Capture the cell that displays the provided text and extract its (x, y) central coordinate. 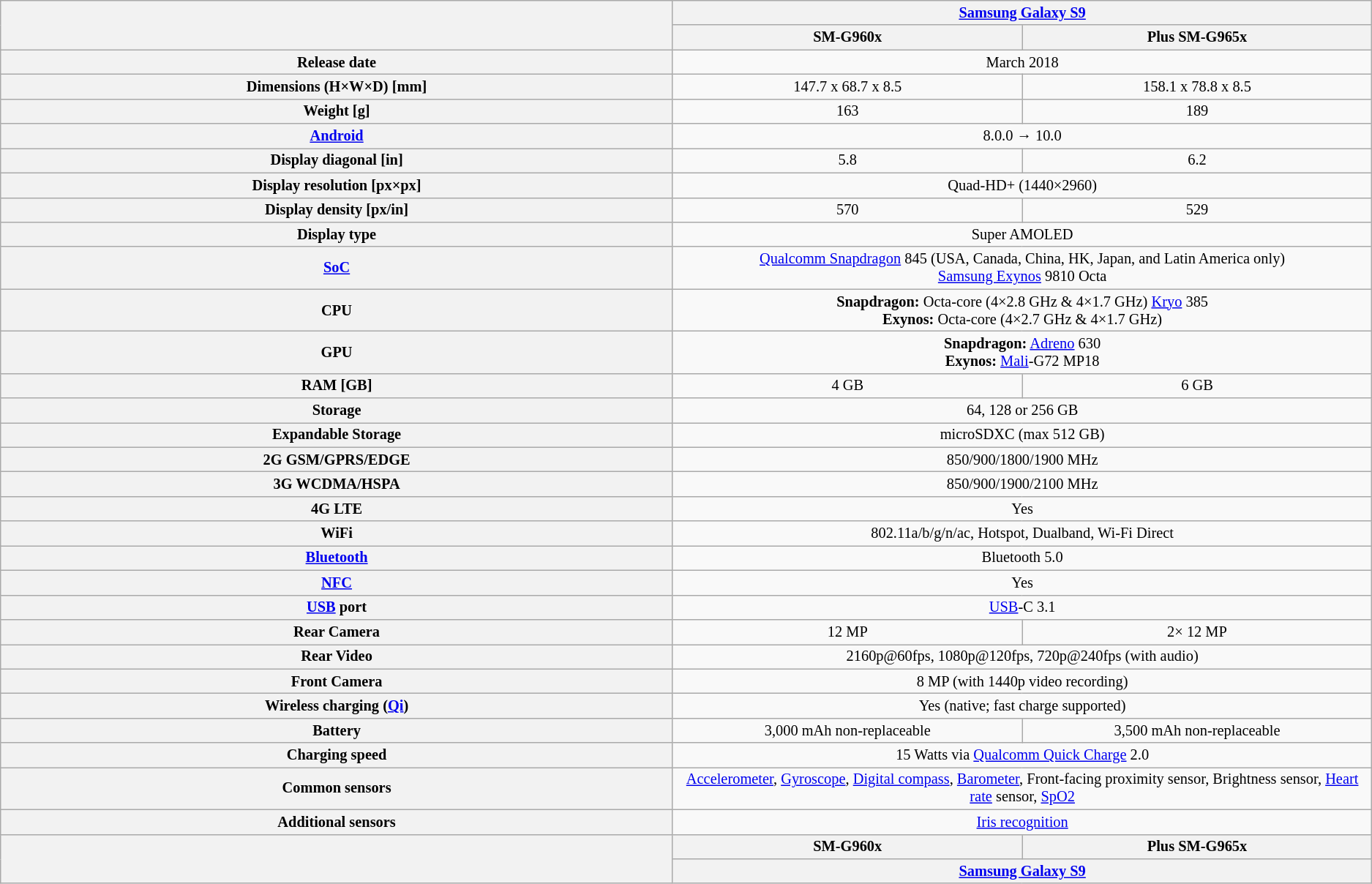
USB port (337, 607)
2× 12 MP (1197, 632)
GPU (337, 352)
15 Watts via Qualcomm Quick Charge 2.0 (1021, 755)
570 (847, 210)
163 (847, 111)
2160p@60fps, 1080p@120fps, 720p@240fps (with audio) (1021, 656)
Accelerometer, Gyroscope, Digital compass, Barometer, Front-facing proximity sensor, Brightness sensor, Heart rate sensor, SpO2 (1021, 788)
Snapdragon: Adreno 630Exynos: Mali-G72 MP18 (1021, 352)
2G GSM/GPRS/EDGE (337, 460)
Yes (native; fast charge supported) (1021, 705)
Wireless charging (Qi) (337, 705)
Dimensions (H×W×D) [mm] (337, 86)
850/900/1900/2100 MHz (1021, 484)
Display diagonal [in] (337, 160)
8.0.0 → 10.0 (1021, 136)
RAM [GB] (337, 386)
NFC (337, 583)
Iris recognition (1021, 822)
3,500 mAh non-replaceable (1197, 730)
Android (337, 136)
4 GB (847, 386)
850/900/1800/1900 MHz (1021, 460)
3,000 mAh non-replaceable (847, 730)
Storage (337, 411)
189 (1197, 111)
Bluetooth 5.0 (1021, 558)
Qualcomm Snapdragon 845 (USA, Canada, China, HK, Japan, and Latin America only)Samsung Exynos 9810 Octa (1021, 268)
Rear Video (337, 656)
802.11a/b/g/n/ac, Hotspot, Dualband, Wi-Fi Direct (1021, 533)
Additional sensors (337, 822)
Super AMOLED (1021, 234)
Release date (337, 62)
Charging speed (337, 755)
Display type (337, 234)
Weight [g] (337, 111)
SoC (337, 268)
3G WCDMA/HSPA (337, 484)
Bluetooth (337, 558)
Rear Camera (337, 632)
Display density [px/in] (337, 210)
Common sensors (337, 788)
8 MP (with 1440p video recording) (1021, 681)
12 MP (847, 632)
5.8 (847, 160)
CPU (337, 310)
WiFi (337, 533)
Snapdragon: Octa-core (4×2.8 GHz & 4×1.7 GHz) Kryo 385Exynos: Octa-core (4×2.7 GHz & 4×1.7 GHz) (1021, 310)
Battery (337, 730)
64, 128 or 256 GB (1021, 411)
158.1 x 78.8 x 8.5 (1197, 86)
microSDXC (max 512 GB) (1021, 435)
Quad-HD+ (1440×2960) (1021, 185)
Front Camera (337, 681)
529 (1197, 210)
March 2018 (1021, 62)
147.7 x 68.7 x 8.5 (847, 86)
USB-C 3.1 (1021, 607)
6 GB (1197, 386)
Display resolution [px×px] (337, 185)
Expandable Storage (337, 435)
4G LTE (337, 509)
6.2 (1197, 160)
